Extract the [x, y] coordinate from the center of the cell holding the provided text.  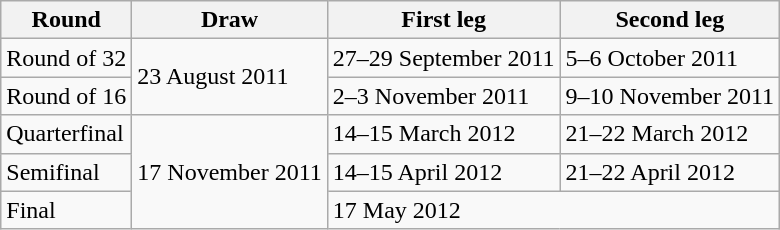
Second leg [670, 20]
2–3 November 2011 [444, 96]
17 November 2011 [230, 172]
21–22 April 2012 [670, 172]
Semifinal [66, 172]
14–15 March 2012 [444, 134]
5–6 October 2011 [670, 58]
Final [66, 210]
Round of 32 [66, 58]
17 May 2012 [553, 210]
23 August 2011 [230, 77]
9–10 November 2011 [670, 96]
Round of 16 [66, 96]
27–29 September 2011 [444, 58]
Quarterfinal [66, 134]
First leg [444, 20]
14–15 April 2012 [444, 172]
Round [66, 20]
Draw [230, 20]
21–22 March 2012 [670, 134]
